Capture the cell that displays the provided text and extract its (x, y) central coordinate. 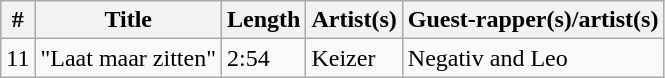
Length (263, 20)
Artist(s) (354, 20)
"Laat maar zitten" (128, 58)
Guest-rapper(s)/artist(s) (533, 20)
11 (18, 58)
Title (128, 20)
# (18, 20)
Keizer (354, 58)
2:54 (263, 58)
Negativ and Leo (533, 58)
